Extract the [X, Y] coordinate from the center of the cell holding the provided text.  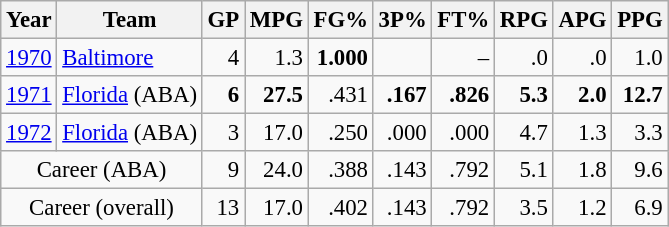
4.7 [524, 133]
5.3 [524, 95]
.250 [340, 133]
MPG [277, 20]
3 [223, 133]
Year [29, 20]
RPG [524, 20]
2.0 [582, 95]
12.7 [640, 95]
1.0 [640, 58]
3.5 [524, 208]
1972 [29, 133]
9 [223, 170]
1.000 [340, 58]
3P% [402, 20]
13 [223, 208]
1.2 [582, 208]
6 [223, 95]
FT% [464, 20]
9.6 [640, 170]
Career (overall) [102, 208]
5.1 [524, 170]
27.5 [277, 95]
GP [223, 20]
24.0 [277, 170]
4 [223, 58]
APG [582, 20]
Career (ABA) [102, 170]
.167 [402, 95]
3.3 [640, 133]
– [464, 58]
Team [130, 20]
.388 [340, 170]
1971 [29, 95]
.431 [340, 95]
FG% [340, 20]
6.9 [640, 208]
.402 [340, 208]
PPG [640, 20]
1970 [29, 58]
Baltimore [130, 58]
.826 [464, 95]
1.8 [582, 170]
